Capture the cell that displays the provided text and extract its (X, Y) central coordinate. 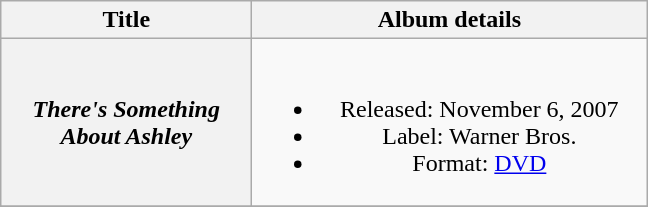
Album details (450, 20)
Title (126, 20)
Released: November 6, 2007Label: Warner Bros.Format: DVD (450, 122)
There's Something About Ashley (126, 122)
